Pinpoint the cell where the given text exists, returning its (X, Y) midpoint coordinate. 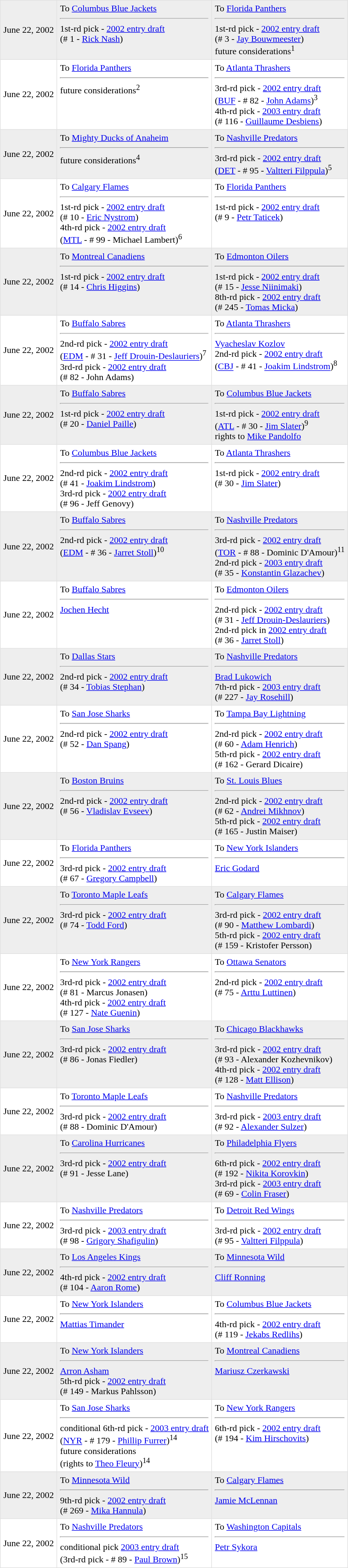
To Atlanta Thrashers3rd-rd pick - 2002 entry draft(BUF - # 82 - John Adams)34th-rd pick - 2003 entry draft(# 116 - Guillaume Desbiens) (279, 95)
To Minnesota Wild9th-rd pick - 2002 entry draft(# 269 - Mika Hannula) (134, 1495)
To Buffalo Sabres2nd-rd pick - 2002 entry draft(EDM - # 36 - Jarret Stoll)10 (134, 546)
To Calgary Flames1st-rd pick - 2002 entry draft(# 10 - Eric Nystrom)4th-rd pick - 2002 entry draft(MTL - # 99 - Michael Lambert)6 (134, 214)
To Nashville Predatorsconditional pick 2003 entry draft (3rd-rd pick - # 89 - Paul Brown)15 (134, 1544)
To Columbus Blue Jackets1st-rd pick - 2002 entry draft(ATL - # 30 - Jim Slater)9rights to Mike Pandolfo (279, 415)
To Nashville PredatorsBrad Lukowich7th-rd pick - 2003 entry draft(# 227 - Jay Rosehill) (279, 677)
To Boston Bruins2nd-rd pick - 2002 entry draft(# 56 - Vladislav Evseev) (134, 806)
To Toronto Maple Leafs3rd-rd pick - 2002 entry draft(# 74 - Todd Ford) (134, 920)
To St. Louis Blues2nd-rd pick - 2002 entry draft(# 62 - Andrei Mikhnov)5th-rd pick - 2002 entry draft(# 165 - Justin Maiser) (279, 806)
To Minnesota WildCliff Ronning (279, 1272)
To Buffalo Sabres1st-rd pick - 2002 entry draft(# 20 - Daniel Paille) (134, 415)
To Edmonton Oilers2nd-rd pick - 2002 entry draft(# 31 - Jeff Drouin-Deslauriers)2nd-rd pick in 2002 entry draft(# 36 - Jarret Stoll) (279, 615)
To Calgary FlamesJamie McLennan (279, 1495)
To Columbus Blue Jackets1st-rd pick - 2002 entry draft(# 1 - Rick Nash) (134, 30)
To San Jose Sharks3rd-rd pick - 2002 entry draft(# 86 - Jonas Fiedler) (134, 1054)
To New York Rangers6th-rd pick - 2002 entry draft(# 194 - Kim Hirschovits) (279, 1436)
To Chicago Blackhawks3rd-rd pick - 2002 entry draft(# 93 - Alexander Kozhevnikov)4th-rd pick - 2002 entry draft(# 128 - Matt Ellison) (279, 1054)
To New York IslandersArron Asham5th-rd pick - 2002 entry draft(# 149 - Markus Pahlsson) (134, 1371)
To Ottawa Senators2nd-rd pick - 2002 entry draft(# 75 - Arttu Luttinen) (279, 987)
To Toronto Maple Leafs3rd-rd pick - 2002 entry draft(# 88 - Dominic D'Amour) (134, 1112)
To Florida Panthersfuture considerations2 (134, 95)
To New York Rangers3rd-rd pick - 2002 entry draft(# 81 - Marcus Jonasen)4th-rd pick - 2002 entry draft(# 127 - Nate Guenin) (134, 987)
To Atlanta Thrashers1st-rd pick - 2002 entry draft(# 30 - Jim Slater) (279, 478)
To Nashville Predators3rd-rd pick - 2003 entry draft(# 98 - Grigory Shafigulin) (134, 1226)
To Nashville Predators3rd-rd pick - 2002 entry draft(TOR - # 88 - Dominic D'Amour)112nd-rd pick - 2003 entry draft(# 35 - Konstantin Glazachev) (279, 546)
To Florida Panthers1st-rd pick - 2002 entry draft(# 3 - Jay Bouwmeester)future considerations1 (279, 30)
To Detroit Red Wings3rd-rd pick - 2002 entry draft(# 95 - Valtteri Filppula) (279, 1226)
To Carolina Hurricanes3rd-rd pick - 2002 entry draft(# 91 - Jesse Lane) (134, 1168)
To Dallas Stars2nd-rd pick - 2002 entry draft(# 34 - Tobias Stephan) (134, 677)
To Florida Panthers1st-rd pick - 2002 entry draft(# 9 - Petr Taticek) (279, 214)
To San Jose Sharks2nd-rd pick - 2002 entry draft(# 52 - Dan Spang) (134, 739)
To Washington CapitalsPetr Sykora (279, 1544)
To New York Islanders Mattias Timander (134, 1319)
To Nashville Predators3rd-rd pick - 2003 entry draft(# 92 - Alexander Sulzer) (279, 1112)
To Montreal Canadiens1st-rd pick - 2002 entry draft(# 14 - Chris Higgins) (134, 282)
To Montreal CanadiensMariusz Czerkawski (279, 1371)
To Edmonton Oilers1st-rd pick - 2002 entry draft(# 15 - Jesse Niinimaki)8th-rd pick - 2002 entry draft(# 245 - Tomas Micka) (279, 282)
To Philadelphia Flyers6th-rd pick - 2002 entry draft(# 192 - Nikita Korovkin)3rd-rd pick - 2003 entry draft(# 69 - Colin Fraser) (279, 1168)
To Tampa Bay Lightning2nd-rd pick - 2002 entry draft(# 60 - Adam Henrich)5th-rd pick - 2002 entry draft(# 162 - Gerard Dicaire) (279, 739)
To Atlanta ThrashersVyacheslav Kozlov2nd-rd pick - 2002 entry draft(CBJ - # 41 - Joakim Lindstrom)8 (279, 350)
To Mighty Ducks of Anaheimfuture considerations4 (134, 154)
To Columbus Blue Jackets2nd-rd pick - 2002 entry draft(# 41 - Joakim Lindstrom)3rd-rd pick - 2002 entry draft(# 96 - Jeff Genovy) (134, 478)
To Los Angeles Kings4th-rd pick - 2002 entry draft(# 104 - Aaron Rome) (134, 1272)
To Nashville Predators3rd-rd pick - 2002 entry draft(DET - # 95 - Valtteri Filppula)5 (279, 154)
To New York IslandersEric Godard (279, 863)
To Buffalo SabresJochen Hecht (134, 615)
To Calgary Flames3rd-rd pick - 2002 entry draft(# 90 - Matthew Lombardi)5th-rd pick - 2002 entry draft(# 159 - Kristofer Persson) (279, 920)
To San Jose Sharksconditional 6th-rd pick - 2003 entry draft(NYR - # 179 - Phillip Furrer)14future considerations(rights to Theo Fleury)14 (134, 1436)
To Buffalo Sabres2nd-rd pick - 2002 entry draft(EDM - # 31 - Jeff Drouin-Deslauriers)73rd-rd pick - 2002 entry draft(# 82 - John Adams) (134, 350)
To Columbus Blue Jackets 4th-rd pick - 2002 entry draft (# 119 - Jekabs Redlihs) (279, 1319)
To Florida Panthers3rd-rd pick - 2002 entry draft(# 67 - Gregory Campbell) (134, 863)
